Output the [x, y] coordinate of the center of the cell containing the given text.  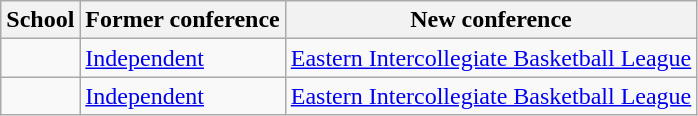
New conference [491, 20]
Former conference [182, 20]
School [40, 20]
